Pinpoint the cell where the given text exists, returning its (X, Y) midpoint coordinate. 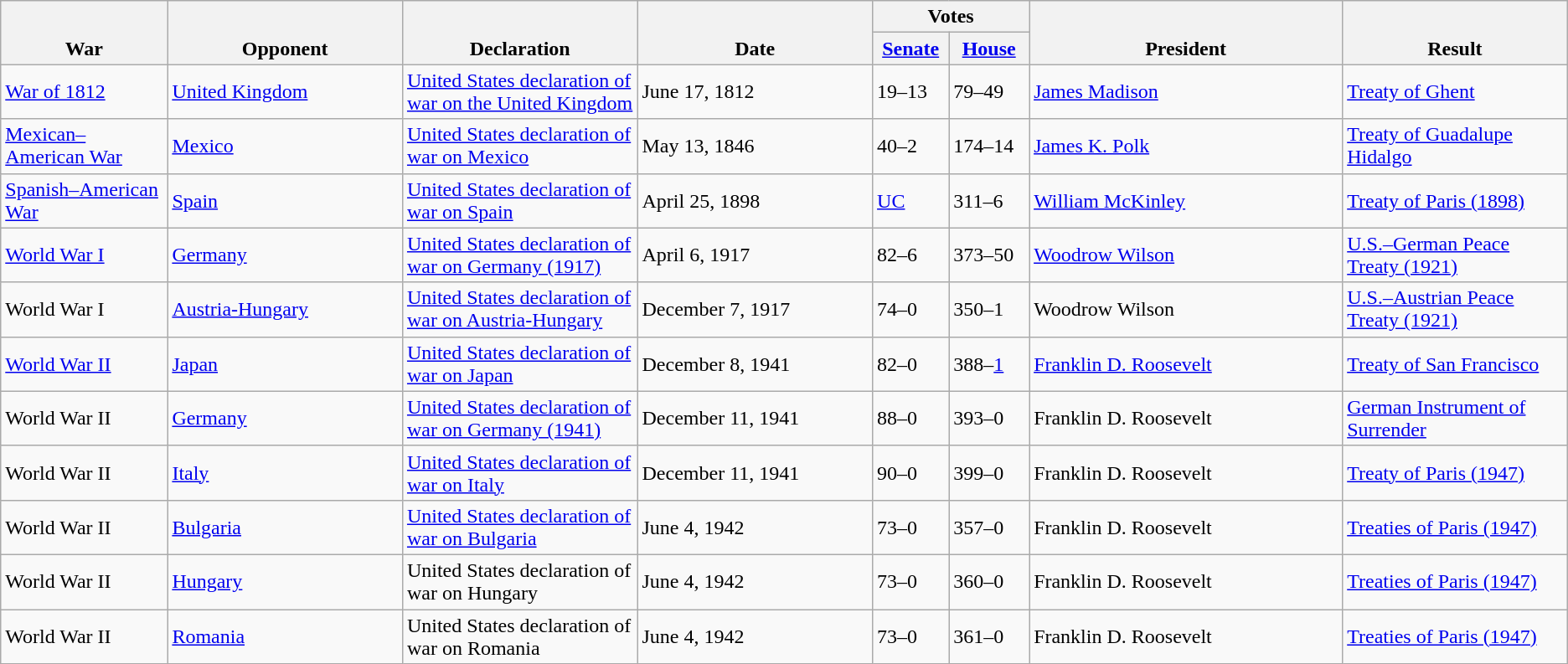
German Instrument of Surrender (1456, 419)
388–1 (989, 363)
Treaty of San Francisco (1456, 363)
United States declaration of war on Japan (519, 363)
350–1 (989, 310)
361–0 (989, 636)
311–6 (989, 201)
James K. Polk (1186, 146)
90–0 (911, 472)
U.S.–Austrian Peace Treaty (1921) (1456, 310)
393–0 (989, 419)
Result (1456, 33)
Votes (952, 17)
79–49 (989, 92)
357–0 (989, 528)
April 25, 1898 (756, 201)
Date (756, 33)
William McKinley (1186, 201)
United States declaration of war on Mexico (519, 146)
82–0 (911, 363)
United Kingdom (285, 92)
President (1186, 33)
Spain (285, 201)
United States declaration of war on Bulgaria (519, 528)
360–0 (989, 581)
United States declaration of war on Romania (519, 636)
Mexico (285, 146)
40–2 (911, 146)
Opponent (285, 33)
Japan (285, 363)
174–14 (989, 146)
United States declaration of war on Germany (1917) (519, 255)
Bulgaria (285, 528)
House (989, 49)
December 7, 1917 (756, 310)
War (84, 33)
Treaty of Paris (1947) (1456, 472)
May 13, 1846 (756, 146)
Italy (285, 472)
Treaty of Ghent (1456, 92)
June 17, 1812 (756, 92)
Mexican–American War (84, 146)
United States declaration of war on Hungary (519, 581)
74–0 (911, 310)
Declaration (519, 33)
April 6, 1917 (756, 255)
Austria-Hungary (285, 310)
Spanish–American War (84, 201)
UC (911, 201)
Treaty of Paris (1898) (1456, 201)
United States declaration of war on Germany (1941) (519, 419)
United States declaration of war on Austria-Hungary (519, 310)
United States declaration of war on Spain (519, 201)
December 8, 1941 (756, 363)
Senate (911, 49)
United States declaration of war on Italy (519, 472)
Hungary (285, 581)
19–13 (911, 92)
82–6 (911, 255)
373–50 (989, 255)
Treaty of Guadalupe Hidalgo (1456, 146)
Romania (285, 636)
War of 1812 (84, 92)
James Madison (1186, 92)
United States declaration of war on the United Kingdom (519, 92)
88–0 (911, 419)
U.S.–German Peace Treaty (1921) (1456, 255)
399–0 (989, 472)
